From the cell containing the given text, extract its center point as (x, y) coordinate. 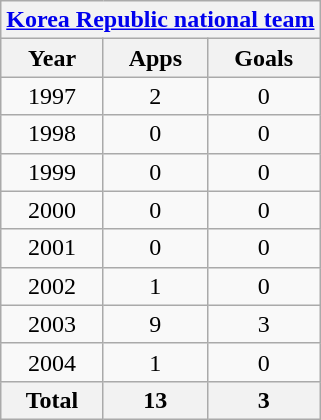
Apps (155, 58)
13 (155, 400)
Total (52, 400)
Year (52, 58)
1999 (52, 172)
2 (155, 96)
2003 (52, 324)
1998 (52, 134)
2004 (52, 362)
2001 (52, 248)
2002 (52, 286)
Goals (264, 58)
2000 (52, 210)
9 (155, 324)
Korea Republic national team (160, 20)
1997 (52, 96)
